Pinpoint the cell where the given text exists, returning its (x, y) midpoint coordinate. 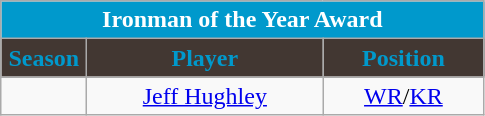
Season (44, 58)
Position (404, 58)
Player (205, 58)
Jeff Hughley (205, 96)
Ironman of the Year Award (242, 20)
WR/KR (404, 96)
